Scan for the cell matching the given text and deliver its [x, y] coordinate at center. 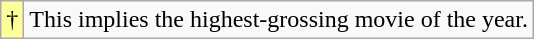
This implies the highest-grossing movie of the year. [279, 20]
† [12, 20]
